Return the (x, y) coordinate for the center point of the cell that contains the specified text.  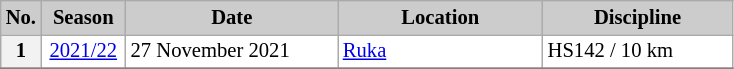
27 November 2021 (232, 51)
Date (232, 17)
No. (21, 17)
1 (21, 51)
HS142 / 10 km (638, 51)
2021/22 (84, 51)
Season (84, 17)
Ruka (440, 51)
Location (440, 17)
Discipline (638, 17)
